Determine the [x, y] coordinate at the center of the cell enclosing the given text.  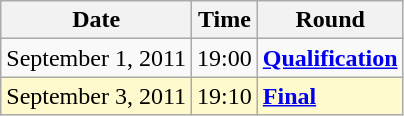
Qualification [330, 58]
September 1, 2011 [96, 58]
September 3, 2011 [96, 96]
19:10 [225, 96]
Final [330, 96]
Time [225, 20]
19:00 [225, 58]
Date [96, 20]
Round [330, 20]
